Determine the [X, Y] coordinate at the center of the cell enclosing the given text.  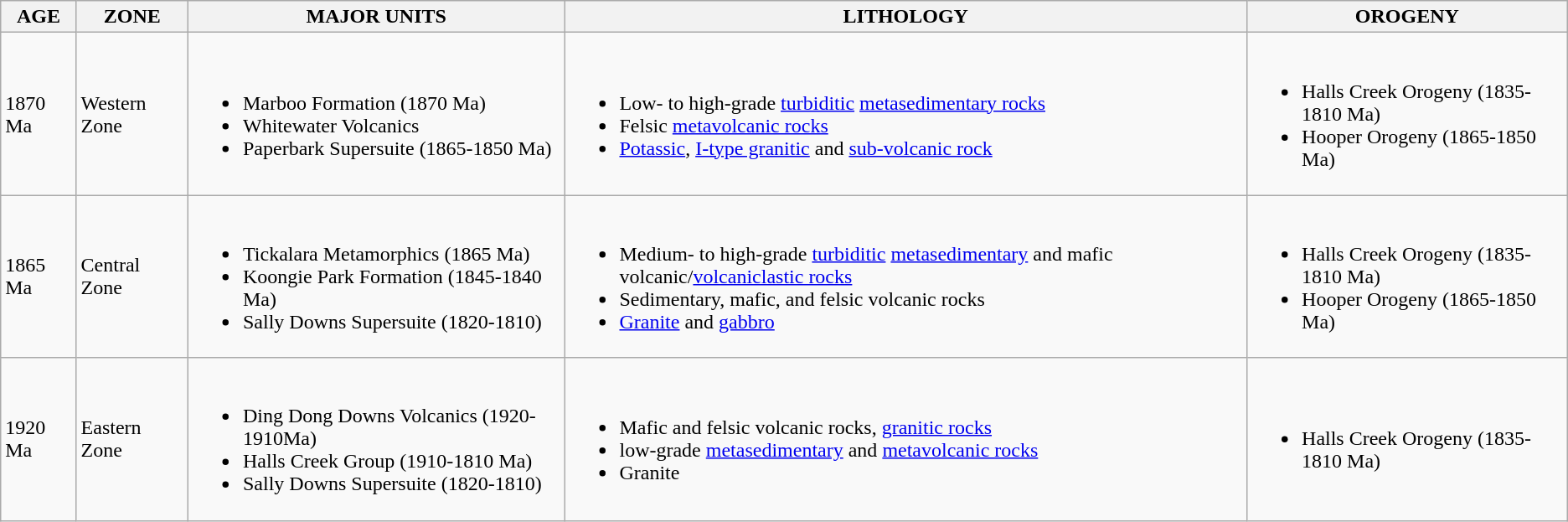
Ding Dong Downs Volcanics (1920-1910Ma)Halls Creek Group (1910-1810 Ma)Sally Downs Supersuite (1820-1810) [375, 439]
1870 Ma [39, 114]
Low- to high-grade turbiditic metasedimentary rocksFelsic metavolcanic rocksPotassic, I-type granitic and sub-volcanic rock [906, 114]
Eastern Zone [132, 439]
MAJOR UNITS [375, 17]
1920 Ma [39, 439]
AGE [39, 17]
Marboo Formation (1870 Ma)Whitewater VolcanicsPaperbark Supersuite (1865-1850 Ma) [375, 114]
ZONE [132, 17]
LITHOLOGY [906, 17]
Western Zone [132, 114]
1865 Ma [39, 277]
OROGENY [1407, 17]
Mafic and felsic volcanic rocks, granitic rockslow-grade metasedimentary and metavolcanic rocksGranite [906, 439]
Central Zone [132, 277]
Tickalara Metamorphics (1865 Ma)Koongie Park Formation (1845-1840 Ma)Sally Downs Supersuite (1820-1810) [375, 277]
Halls Creek Orogeny (1835-1810 Ma) [1407, 439]
